Find where the given text appears and provide that cell's center as [X, Y] coordinate. 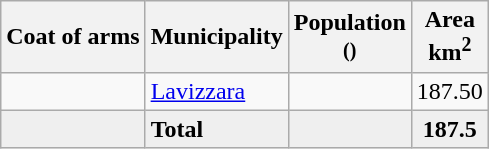
Municipality [216, 37]
Total [216, 129]
Lavizzara [216, 91]
Coat of arms [73, 37]
Area km2 [450, 37]
Population() [350, 37]
187.5 [450, 129]
187.50 [450, 91]
